From the cell containing the given text, extract its center point as [x, y] coordinate. 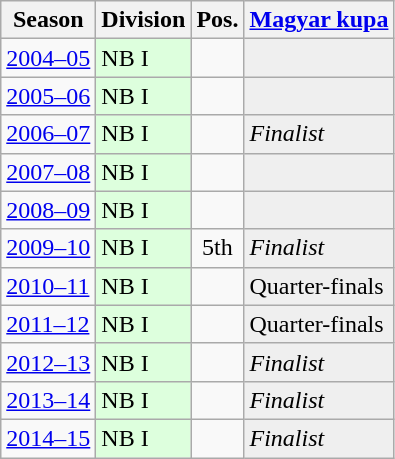
2005–06 [48, 96]
5th [218, 248]
2009–10 [48, 248]
2004–05 [48, 58]
2008–09 [48, 210]
Magyar kupa [319, 20]
Division [144, 20]
2007–08 [48, 172]
2014–15 [48, 438]
2011–12 [48, 324]
2012–13 [48, 362]
Season [48, 20]
Pos. [218, 20]
2013–14 [48, 400]
2010–11 [48, 286]
2006–07 [48, 134]
